Output the [X, Y] coordinate of the center of the cell containing the given text.  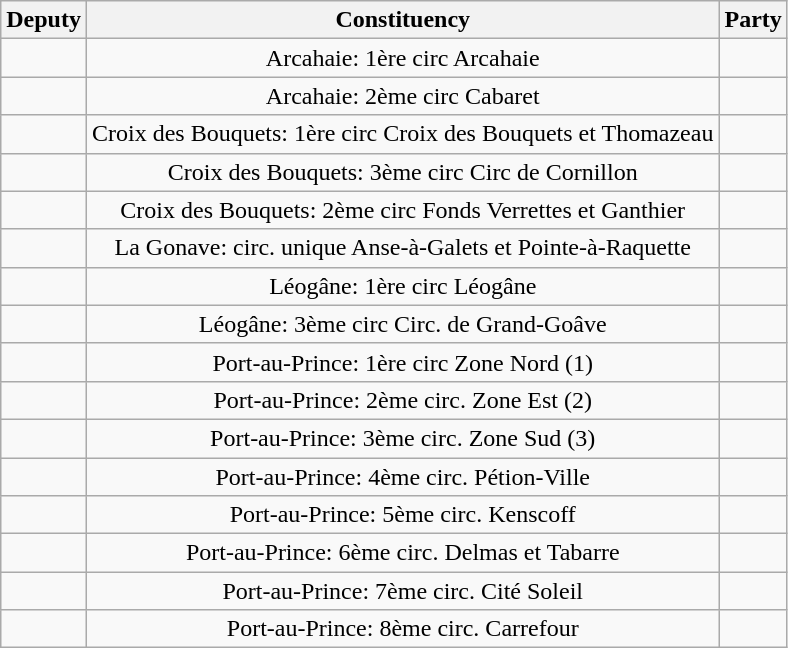
Port-au-Prince: 6ème circ. Delmas et Tabarre [402, 553]
Port-au-Prince: 7ème circ. Cité Soleil [402, 591]
La Gonave: circ. unique Anse-à-Galets et Pointe-à-Raquette [402, 248]
Port-au-Prince: 1ère circ Zone Nord (1) [402, 362]
Croix des Bouquets: 3ème circ Circ de Cornillon [402, 172]
Port-au-Prince: 8ème circ. Carrefour [402, 629]
Port-au-Prince: 3ème circ. Zone Sud (3) [402, 438]
Léogâne: 1ère circ Léogâne [402, 286]
Léogâne: 3ème circ Circ. de Grand-Goâve [402, 324]
Port-au-Prince: 5ème circ. Kenscoff [402, 515]
Port-au-Prince: 2ème circ. Zone Est (2) [402, 400]
Croix des Bouquets: 1ère circ Croix des Bouquets et Thomazeau [402, 134]
Constituency [402, 20]
Deputy [44, 20]
Arcahaie: 2ème circ Cabaret [402, 96]
Port-au-Prince: 4ème circ. Pétion-Ville [402, 477]
Croix des Bouquets: 2ème circ Fonds Verrettes et Ganthier [402, 210]
Party [753, 20]
Arcahaie: 1ère circ Arcahaie [402, 58]
